Detect which cell encompasses the target text, then output its [x, y] center coordinate. 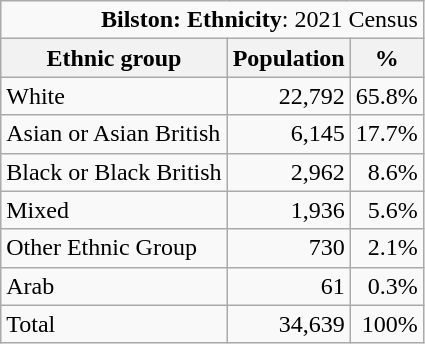
Total [114, 324]
Population [288, 58]
2.1% [386, 248]
Asian or Asian British [114, 134]
Black or Black British [114, 172]
White [114, 96]
1,936 [288, 210]
8.6% [386, 172]
5.6% [386, 210]
22,792 [288, 96]
2,962 [288, 172]
6,145 [288, 134]
% [386, 58]
Mixed [114, 210]
34,639 [288, 324]
100% [386, 324]
Other Ethnic Group [114, 248]
Bilston: Ethnicity: 2021 Census [212, 20]
61 [288, 286]
65.8% [386, 96]
Ethnic group [114, 58]
Arab [114, 286]
0.3% [386, 286]
730 [288, 248]
17.7% [386, 134]
